Return the [X, Y] coordinate for the center point of the cell that contains the specified text.  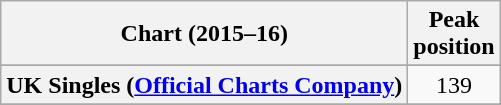
139 [454, 85]
Peakposition [454, 34]
Chart (2015–16) [204, 34]
UK Singles (Official Charts Company) [204, 85]
